Identify which cell holds the provided text, then report its (x, y) central coordinate. 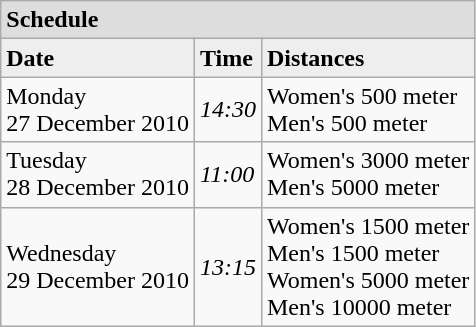
Schedule (238, 20)
Monday27 December 2010 (98, 110)
Tuesday28 December 2010 (98, 174)
Women's 1500 meterMen's 1500 meter Women's 5000 meterMen's 10000 meter (368, 266)
Date (98, 58)
Wednesday29 December 2010 (98, 266)
11:00 (228, 174)
Distances (368, 58)
Women's 3000 meterMen's 5000 meter (368, 174)
Time (228, 58)
14:30 (228, 110)
13:15 (228, 266)
Women's 500 meterMen's 500 meter (368, 110)
